Output the (x, y) coordinate of the center of the cell containing the given text.  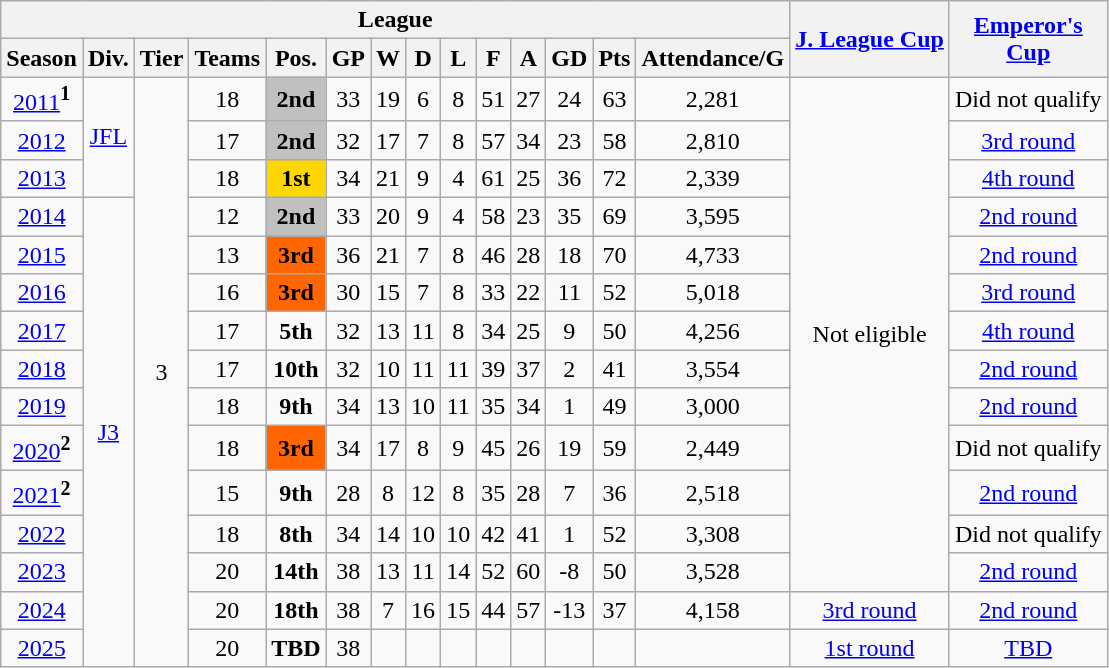
3,308 (713, 534)
22 (528, 293)
W (388, 58)
J3 (108, 433)
10th (296, 369)
45 (494, 448)
27 (528, 100)
JFL (108, 138)
Teams (228, 58)
4,733 (713, 255)
20212 (42, 492)
70 (614, 255)
D (424, 58)
J. League Cup (870, 39)
30 (348, 293)
69 (614, 217)
20202 (42, 448)
2018 (42, 369)
24 (570, 100)
18th (296, 610)
2019 (42, 407)
3,554 (713, 369)
Emperor'sCup (1028, 39)
5,018 (713, 293)
L (458, 58)
Attendance/G (713, 58)
3,595 (713, 217)
49 (614, 407)
2022 (42, 534)
A (528, 58)
Pos. (296, 58)
F (494, 58)
Not eligible (870, 334)
-13 (570, 610)
Div. (108, 58)
4,256 (713, 331)
2016 (42, 293)
44 (494, 610)
Tier (162, 58)
2,281 (713, 100)
2,449 (713, 448)
2013 (42, 178)
72 (614, 178)
Pts (614, 58)
2,339 (713, 178)
2017 (42, 331)
GD (570, 58)
63 (614, 100)
8th (296, 534)
Season (42, 58)
26 (528, 448)
2 (570, 369)
2024 (42, 610)
1st (296, 178)
3 (162, 372)
3,528 (713, 572)
60 (528, 572)
6 (424, 100)
46 (494, 255)
2025 (42, 648)
2,810 (713, 140)
5th (296, 331)
3,000 (713, 407)
39 (494, 369)
League (396, 20)
42 (494, 534)
20111 (42, 100)
2,518 (713, 492)
4,158 (713, 610)
2023 (42, 572)
2012 (42, 140)
2015 (42, 255)
GP (348, 58)
59 (614, 448)
1st round (870, 648)
14th (296, 572)
-8 (570, 572)
51 (494, 100)
2014 (42, 217)
61 (494, 178)
